Provide the (x, y) coordinate of the cell's center where the given text is located.  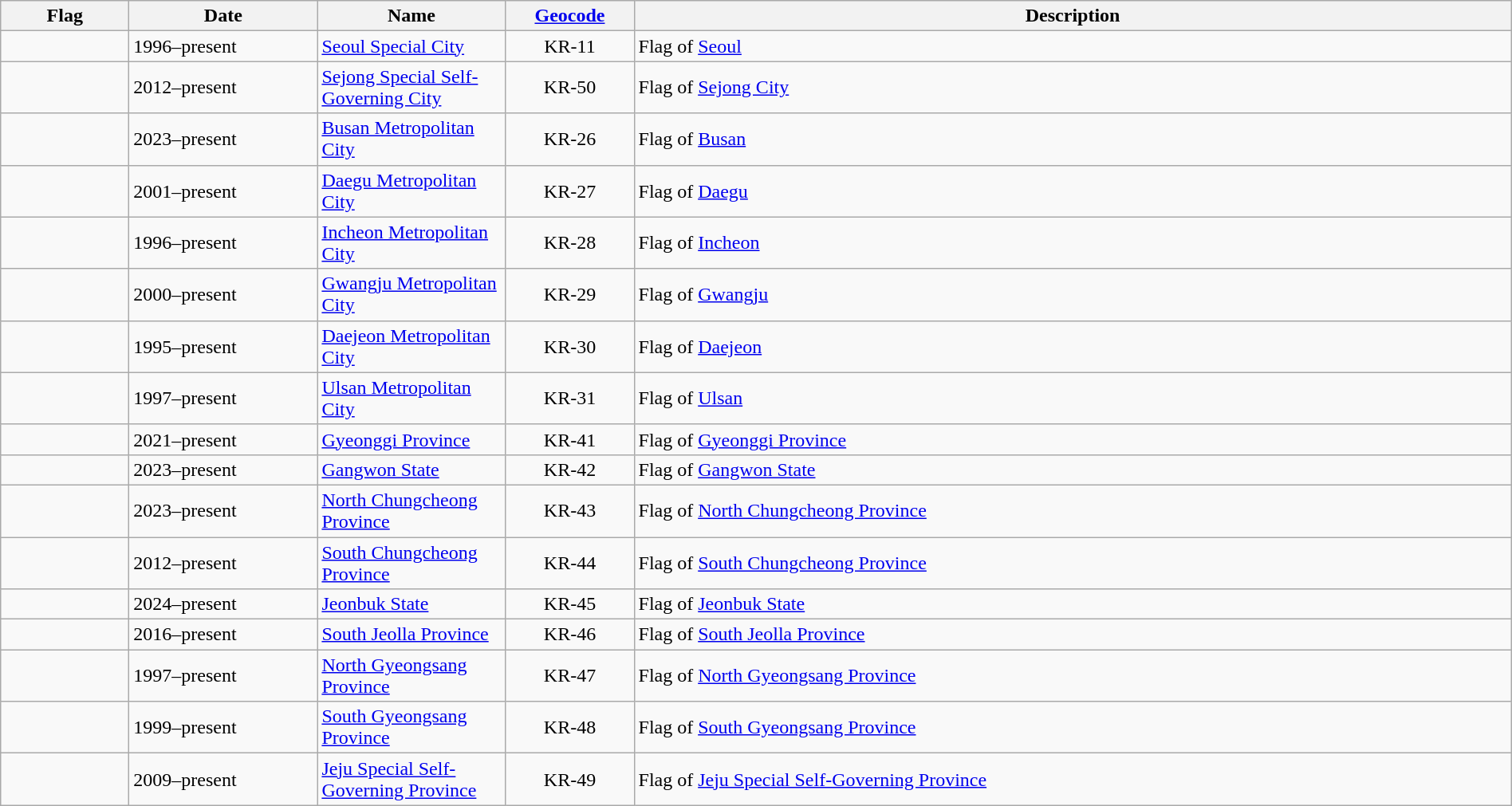
2001–present (223, 191)
2021–present (223, 439)
Flag of North Gyeongsang Province (1073, 676)
KR-27 (569, 191)
KR-47 (569, 676)
2009–present (223, 780)
Flag of Jeju Special Self-Governing Province (1073, 780)
KR-29 (569, 295)
KR-31 (569, 399)
North Chungcheong Province (411, 510)
KR-11 (569, 46)
Flag of Gwangju (1073, 295)
KR-46 (569, 635)
Flag of Ulsan (1073, 399)
Daegu Metropolitan City (411, 191)
KR-43 (569, 510)
Sejong Special Self-Governing City (411, 88)
Jeonbuk State (411, 604)
Flag of South Chungcheong Province (1073, 563)
Gwangju Metropolitan City (411, 295)
Flag of Incheon (1073, 242)
2024–present (223, 604)
KR-44 (569, 563)
KR-42 (569, 470)
South Jeolla Province (411, 635)
KR-30 (569, 346)
Flag of North Chungcheong Province (1073, 510)
Flag of South Jeolla Province (1073, 635)
Flag of South Gyeongsang Province (1073, 727)
South Chungcheong Province (411, 563)
Busan Metropolitan City (411, 139)
Flag of Jeonbuk State (1073, 604)
South Gyeongsang Province (411, 727)
KR-41 (569, 439)
Flag of Seoul (1073, 46)
2016–present (223, 635)
Flag (65, 16)
KR-28 (569, 242)
Date (223, 16)
1995–present (223, 346)
KR-45 (569, 604)
Seoul Special City (411, 46)
Flag of Daejeon (1073, 346)
2000–present (223, 295)
Description (1073, 16)
Ulsan Metropolitan City (411, 399)
KR-49 (569, 780)
KR-26 (569, 139)
Flag of Busan (1073, 139)
Flag of Gangwon State (1073, 470)
Daejeon Metropolitan City (411, 346)
North Gyeongsang Province (411, 676)
Flag of Sejong City (1073, 88)
Flag of Daegu (1073, 191)
Geocode (569, 16)
Name (411, 16)
KR-48 (569, 727)
Gangwon State (411, 470)
KR-50 (569, 88)
Flag of Gyeonggi Province (1073, 439)
Jeju Special Self-Governing Province (411, 780)
Incheon Metropolitan City (411, 242)
1999–present (223, 727)
Gyeonggi Province (411, 439)
